Pinpoint the cell where the given text exists, returning its [X, Y] midpoint coordinate. 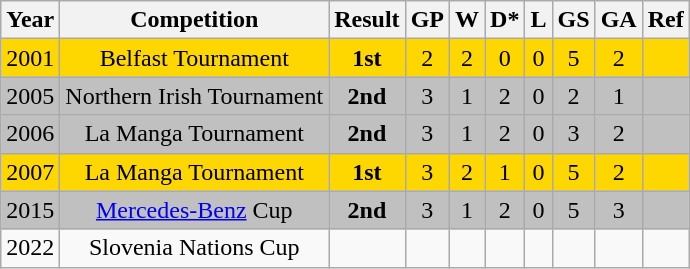
Year [30, 20]
Mercedes-Benz Cup [194, 210]
Result [367, 20]
W [466, 20]
2007 [30, 172]
Ref [666, 20]
2006 [30, 134]
Competition [194, 20]
Belfast Tournament [194, 58]
2015 [30, 210]
L [538, 20]
2022 [30, 248]
D* [505, 20]
GS [574, 20]
GA [618, 20]
Northern Irish Tournament [194, 96]
2005 [30, 96]
GP [427, 20]
2001 [30, 58]
Slovenia Nations Cup [194, 248]
